Locate the cell with the specified text and output its [X, Y] center coordinate. 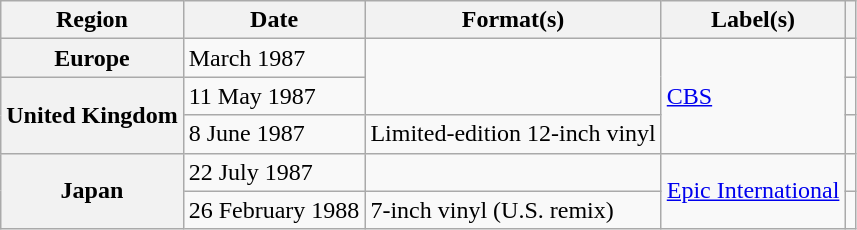
Date [274, 20]
Europe [92, 58]
11 May 1987 [274, 96]
22 July 1987 [274, 172]
Label(s) [753, 20]
March 1987 [274, 58]
United Kingdom [92, 115]
8 June 1987 [274, 134]
26 February 1988 [274, 210]
Limited-edition 12-inch vinyl [513, 134]
Region [92, 20]
Epic International [753, 191]
7-inch vinyl (U.S. remix) [513, 210]
CBS [753, 96]
Japan [92, 191]
Format(s) [513, 20]
